Locate the cell with the specified text and output its (X, Y) center coordinate. 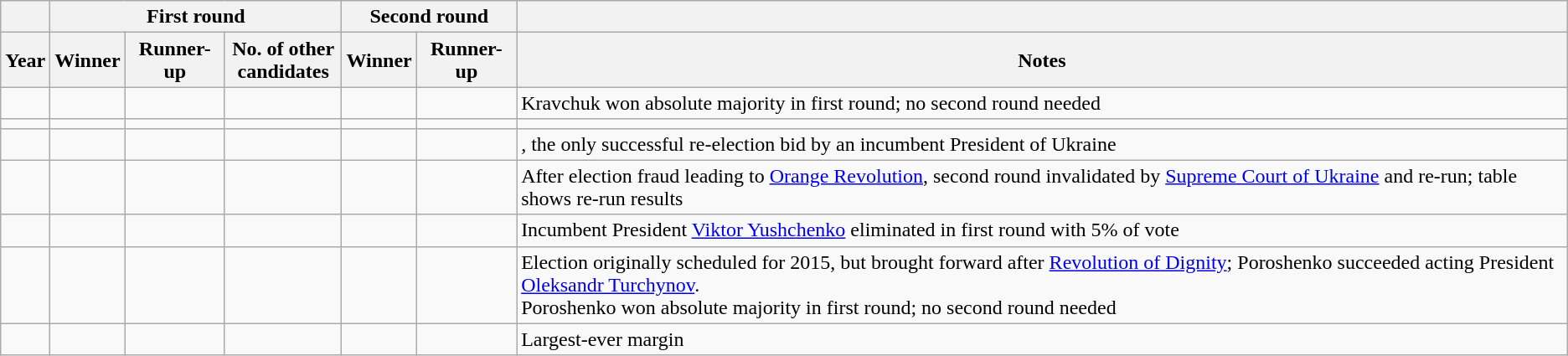
After election fraud leading to Orange Revolution, second round invalidated by Supreme Court of Ukraine and re-run; table shows re-run results (1042, 188)
Kravchuk won absolute majority in first round; no second round needed (1042, 103)
Largest-ever margin (1042, 339)
First round (196, 17)
Year (25, 60)
Notes (1042, 60)
No. of other candidates (283, 60)
Incumbent President Viktor Yushchenko eliminated in first round with 5% of vote (1042, 230)
, the only successful re-election bid by an incumbent President of Ukraine (1042, 144)
Second round (429, 17)
